Output the (x, y) coordinate of the center of the cell containing the given text.  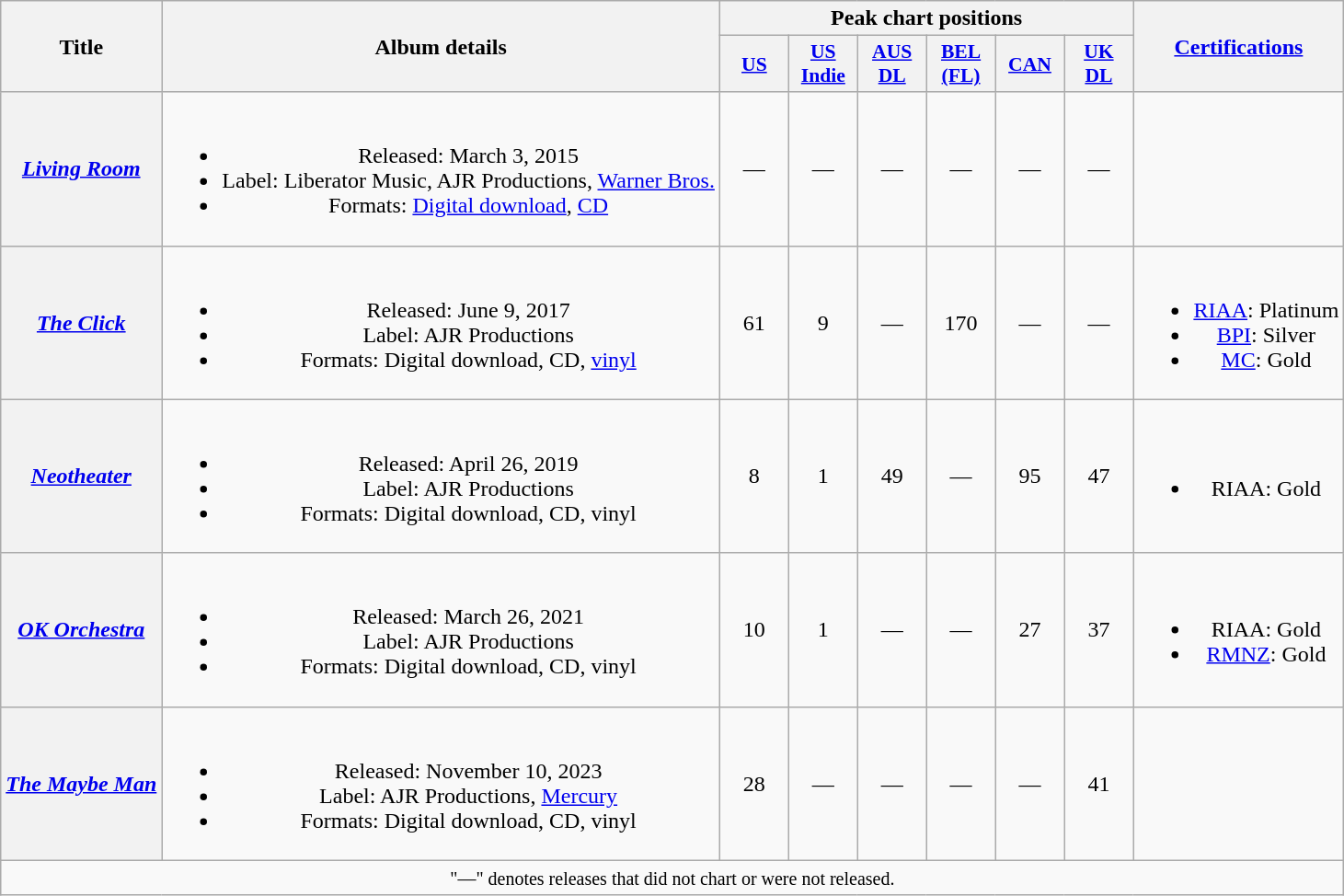
The Maybe Man (81, 784)
95 (1030, 477)
Released: November 10, 2023Label: AJR Productions, MercuryFormats: Digital download, CD, vinyl (442, 784)
CAN (1030, 64)
OK Orchestra (81, 629)
Released: April 26, 2019Label: AJR ProductionsFormats: Digital download, CD, vinyl (442, 477)
Released: June 9, 2017Label: AJR ProductionsFormats: Digital download, CD, vinyl (442, 322)
Peak chart positions (925, 18)
RIAA: Gold (1238, 477)
Released: March 26, 2021Label: AJR ProductionsFormats: Digital download, CD, vinyl (442, 629)
US (754, 64)
The Click (81, 322)
27 (1030, 629)
BEL(FL) (960, 64)
47 (1098, 477)
Neotheater (81, 477)
61 (754, 322)
US Indie (822, 64)
9 (822, 322)
Certifications (1238, 46)
Title (81, 46)
AUSDL (892, 64)
41 (1098, 784)
RIAA: GoldRMNZ: Gold (1238, 629)
8 (754, 477)
"—" denotes releases that did not chart or were not released. (672, 878)
Released: March 3, 2015Label: Liberator Music, AJR Productions, Warner Bros.Formats: Digital download, CD (442, 169)
10 (754, 629)
Living Room (81, 169)
RIAA: PlatinumBPI: SilverMC: Gold (1238, 322)
UKDL (1098, 64)
Album details (442, 46)
28 (754, 784)
37 (1098, 629)
170 (960, 322)
49 (892, 477)
